Search for the cell housing the specified text and yield its (x, y) center coordinate. 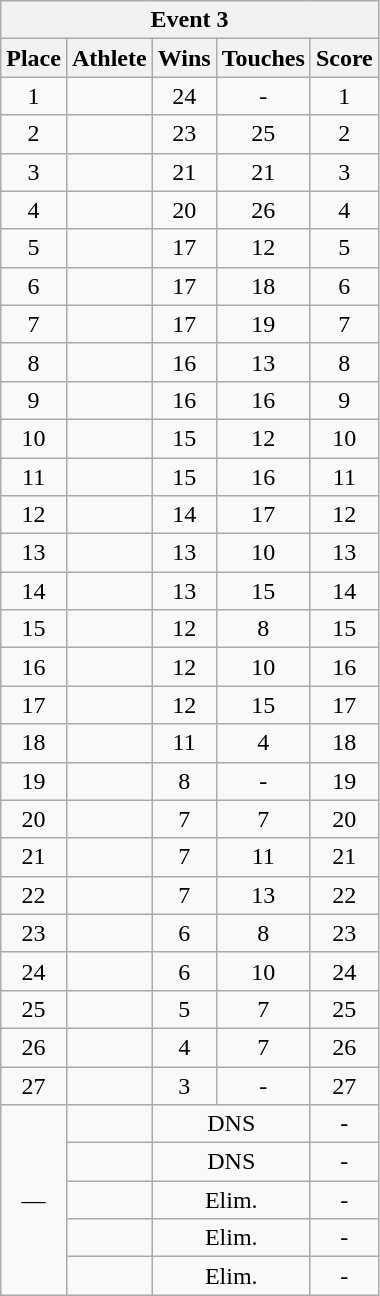
— (34, 1200)
Place (34, 58)
Score (344, 58)
Wins (184, 58)
Event 3 (190, 20)
Touches (263, 58)
Athlete (109, 58)
